Scan for the cell matching the given text and deliver its [x, y] coordinate at center. 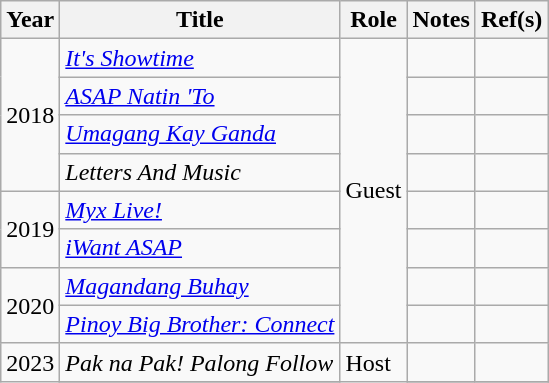
ASAP Natin 'To [200, 96]
It's Showtime [200, 58]
Myx Live! [200, 210]
Title [200, 20]
Pinoy Big Brother: Connect [200, 324]
Notes [441, 20]
2023 [30, 362]
Pak na Pak! Palong Follow [200, 362]
Umagang Kay Ganda [200, 134]
Letters And Music [200, 172]
2018 [30, 115]
iWant ASAP [200, 248]
2020 [30, 305]
Ref(s) [511, 20]
2019 [30, 229]
Role [374, 20]
Magandang Buhay [200, 286]
Host [374, 362]
Guest [374, 191]
Year [30, 20]
